Output the [x, y] coordinate of the center of the cell containing the given text.  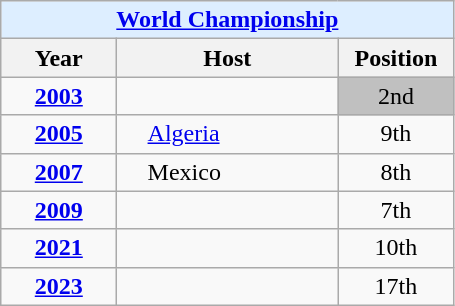
17th [396, 286]
Algeria [228, 134]
2023 [59, 286]
Mexico [228, 172]
2009 [59, 210]
World Championship [228, 20]
9th [396, 134]
2003 [59, 96]
8th [396, 172]
2nd [396, 96]
10th [396, 248]
Year [59, 58]
2007 [59, 172]
7th [396, 210]
2005 [59, 134]
Host [228, 58]
Position [396, 58]
2021 [59, 248]
